Determine the (x, y) coordinate at the center of the cell enclosing the given text.  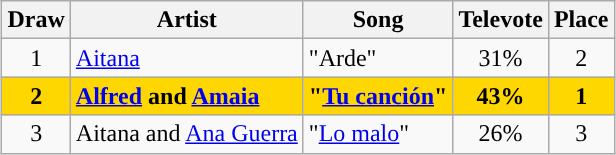
"Lo malo" (378, 134)
"Arde" (378, 58)
Draw (36, 20)
Artist (186, 20)
Aitana and Ana Guerra (186, 134)
Aitana (186, 58)
43% (500, 96)
Televote (500, 20)
Place (581, 20)
"Tu canción" (378, 96)
Alfred and Amaia (186, 96)
31% (500, 58)
26% (500, 134)
Song (378, 20)
